Search for the cell housing the specified text and yield its [X, Y] center coordinate. 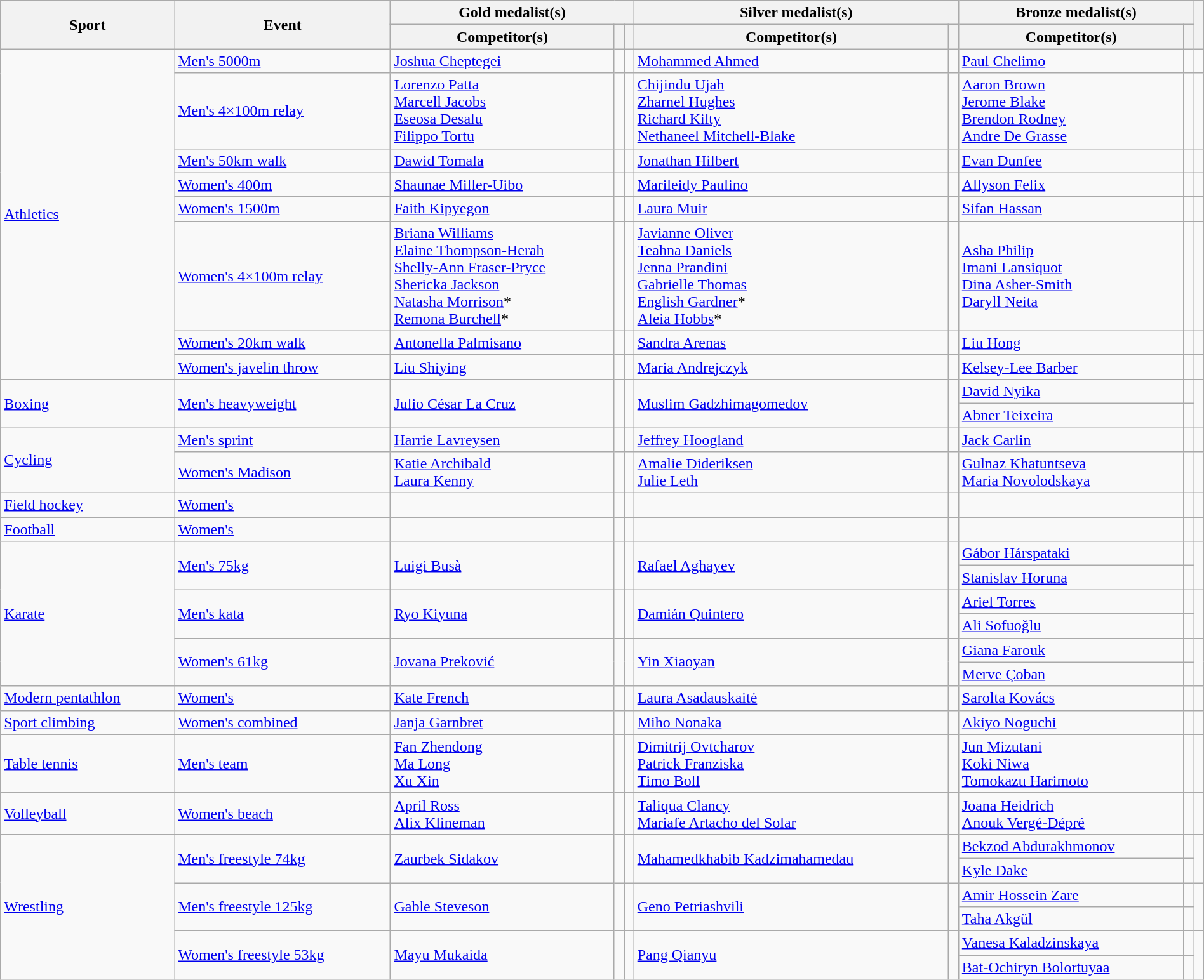
Bekzod Abdurakhmonov [1071, 846]
Women's 400m [283, 185]
Athletics [88, 214]
Sport climbing [88, 722]
Asha PhilipImani LansiquotDina Asher-SmithDaryll Neita [1071, 275]
Gulnaz KhatuntsevaMaria Novolodskaya [1071, 472]
Men's freestyle 125kg [283, 906]
Joshua Cheptegei [502, 61]
Jonathan Hilbert [791, 161]
Luigi Busà [502, 566]
Sarolta Kovács [1071, 698]
Yin Xiaoyan [791, 662]
Antonella Palmisano [502, 343]
Amalie DideriksenJulie Leth [791, 472]
Women's Madison [283, 472]
Aaron BrownJerome BlakeBrendon RodneyAndre De Grasse [1071, 110]
Gable Steveson [502, 906]
Women's javelin throw [283, 367]
Sport [88, 25]
Jun MizutaniKoki NiwaTomokazu Harimoto [1071, 764]
Women's 4×100m relay [283, 275]
Ariel Torres [1071, 602]
Ali Sofuoğlu [1071, 626]
Men's freestyle 74kg [283, 858]
Women's 1500m [283, 209]
Paul Chelimo [1071, 61]
Taliqua ClancyMariafe Artacho del Solar [791, 814]
Men's heavyweight [283, 403]
Fan ZhendongMa LongXu Xin [502, 764]
Lorenzo PattaMarcell JacobsEseosa DesaluFilippo Tortu [502, 110]
Harrie Lavreysen [502, 440]
Men's 75kg [283, 566]
Field hockey [88, 505]
Bronze medalist(s) [1076, 13]
Table tennis [88, 764]
Women's beach [283, 814]
Janja Garnbret [502, 722]
Maria Andrejczyk [791, 367]
Boxing [88, 403]
Sandra Arenas [791, 343]
Modern pentathlon [88, 698]
Briana WilliamsElaine Thompson-HerahShelly-Ann Fraser-PryceShericka JacksonNatasha Morrison*Remona Burchell* [502, 275]
Jeffrey Hoogland [791, 440]
Marileidy Paulino [791, 185]
Laura Asadauskaitė [791, 698]
Merve Çoban [1071, 674]
Evan Dunfee [1071, 161]
Vanesa Kaladzinskaya [1071, 943]
Joana HeidrichAnouk Vergé-Dépré [1071, 814]
Rafael Aghayev [791, 566]
Abner Teixeira [1071, 415]
Kate French [502, 698]
Women's freestyle 53kg [283, 955]
Men's 4×100m relay [283, 110]
Kyle Dake [1071, 870]
Kelsey-Lee Barber [1071, 367]
Javianne OliverTeahna DanielsJenna PrandiniGabrielle ThomasEnglish Gardner*Aleia Hobbs* [791, 275]
Shaunae Miller-Uibo [502, 185]
Men's team [283, 764]
Miho Nonaka [791, 722]
Women's combined [283, 722]
Allyson Felix [1071, 185]
Gábor Hárspataki [1071, 553]
Men's kata [283, 614]
Event [283, 25]
Football [88, 529]
Laura Muir [791, 209]
Faith Kipyegon [502, 209]
Mahamedkhabib Kadzimahamedau [791, 858]
Gold medalist(s) [512, 13]
Geno Petriashvili [791, 906]
Damián Quintero [791, 614]
Amir Hossein Zare [1071, 894]
Giana Farouk [1071, 650]
Julio César La Cruz [502, 403]
Chijindu UjahZharnel HughesRichard KiltyNethaneel Mitchell-Blake [791, 110]
Volleyball [88, 814]
Taha Akgül [1071, 919]
Dawid Tomala [502, 161]
Mayu Mukaida [502, 955]
Silver medalist(s) [796, 13]
Cycling [88, 461]
Jovana Preković [502, 662]
Wrestling [88, 906]
Katie ArchibaldLaura Kenny [502, 472]
Mohammed Ahmed [791, 61]
Ryo Kiyuna [502, 614]
Men's 50km walk [283, 161]
Men's sprint [283, 440]
Akiyo Noguchi [1071, 722]
Dimitrij OvtcharovPatrick FranziskaTimo Boll [791, 764]
Pang Qianyu [791, 955]
Bat-Ochiryn Bolortuyaa [1071, 967]
Liu Hong [1071, 343]
Women's 61kg [283, 662]
Sifan Hassan [1071, 209]
Stanislav Horuna [1071, 578]
Liu Shiying [502, 367]
Karate [88, 614]
Jack Carlin [1071, 440]
Men's 5000m [283, 61]
Women's 20km walk [283, 343]
David Nyika [1071, 391]
April RossAlix Klineman [502, 814]
Muslim Gadzhimagomedov [791, 403]
Zaurbek Sidakov [502, 858]
